Output the (X, Y) coordinate of the center of the cell containing the given text.  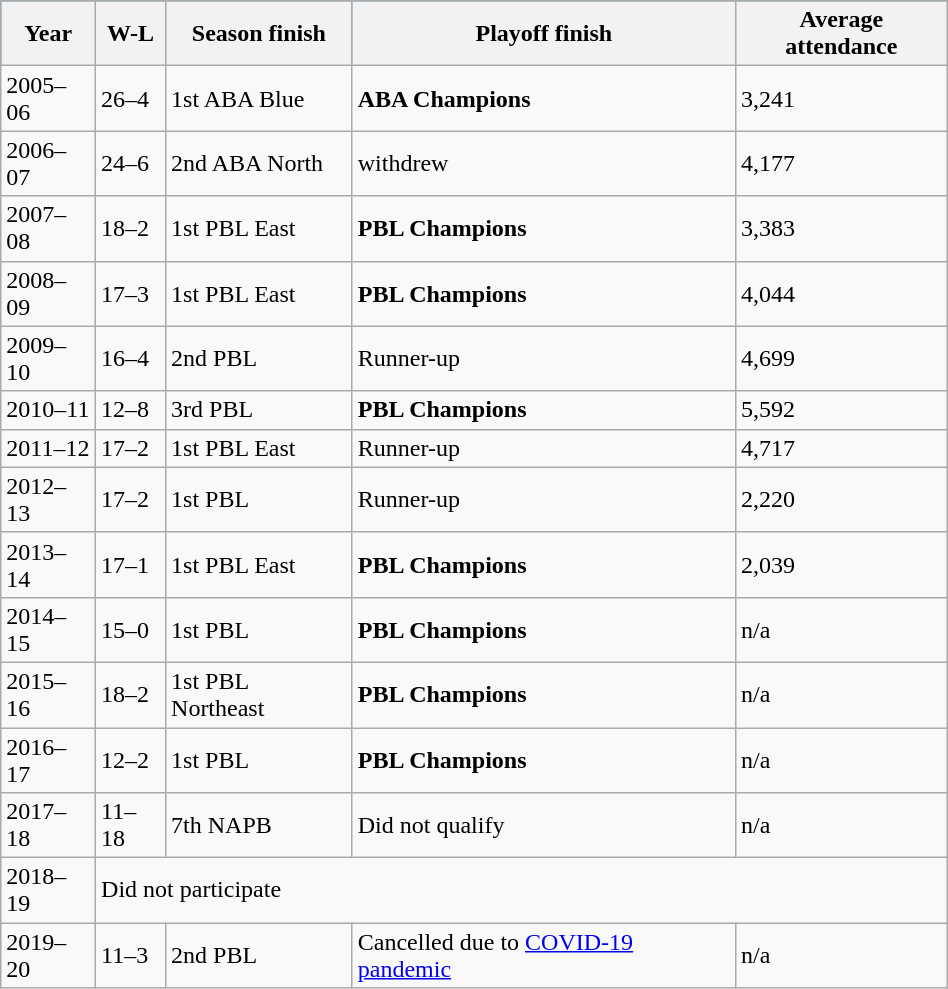
2008–09 (48, 294)
W-L (131, 34)
ABA Champions (544, 98)
4,699 (841, 358)
2014–15 (48, 630)
withdrew (544, 164)
2009–10 (48, 358)
Season finish (260, 34)
Year (48, 34)
24–6 (131, 164)
Cancelled due to COVID-19 pandemic (544, 956)
12–2 (131, 760)
15–0 (131, 630)
12–8 (131, 410)
17–1 (131, 564)
11–3 (131, 956)
16–4 (131, 358)
4,177 (841, 164)
Did not qualify (544, 826)
2005–06 (48, 98)
Did not participate (522, 890)
2,220 (841, 500)
17–3 (131, 294)
2010–11 (48, 410)
2013–14 (48, 564)
5,592 (841, 410)
1st PBL Northeast (260, 694)
Playoff finish (544, 34)
2012–13 (48, 500)
2nd ABA North (260, 164)
2007–08 (48, 228)
3,383 (841, 228)
3,241 (841, 98)
2015–16 (48, 694)
2018–19 (48, 890)
2006–07 (48, 164)
3rd PBL (260, 410)
4,717 (841, 448)
11–18 (131, 826)
26–4 (131, 98)
7th NAPB (260, 826)
2016–17 (48, 760)
1st ABA Blue (260, 98)
2017–18 (48, 826)
Average attendance (841, 34)
4,044 (841, 294)
2011–12 (48, 448)
2,039 (841, 564)
2019–20 (48, 956)
